Find where the given text appears and provide that cell's center as [x, y] coordinate. 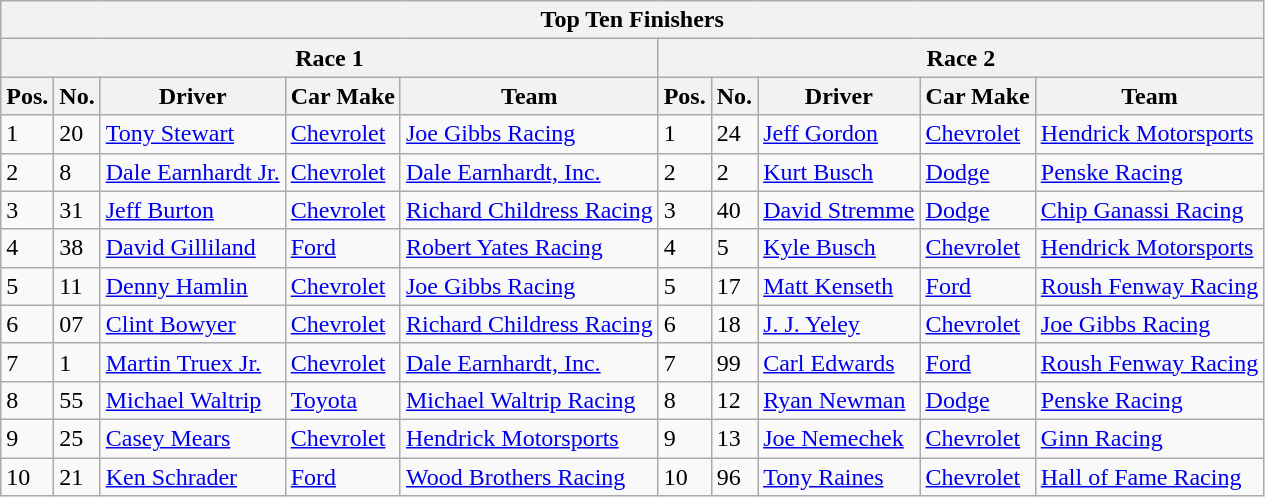
Tony Stewart [192, 134]
Toyota [342, 400]
Robert Yates Racing [529, 248]
David Gilliland [192, 248]
21 [77, 477]
07 [77, 324]
Carl Edwards [839, 362]
Hall of Fame Racing [1149, 477]
24 [734, 134]
Dale Earnhardt Jr. [192, 172]
Tony Raines [839, 477]
Race 1 [330, 58]
40 [734, 210]
Casey Mears [192, 438]
Ryan Newman [839, 400]
Chip Ganassi Racing [1149, 210]
96 [734, 477]
25 [77, 438]
Ken Schrader [192, 477]
Kyle Busch [839, 248]
Kurt Busch [839, 172]
Joe Nemechek [839, 438]
17 [734, 286]
Jeff Burton [192, 210]
13 [734, 438]
38 [77, 248]
20 [77, 134]
Race 2 [960, 58]
Matt Kenseth [839, 286]
Denny Hamlin [192, 286]
99 [734, 362]
12 [734, 400]
Martin Truex Jr. [192, 362]
Clint Bowyer [192, 324]
Jeff Gordon [839, 134]
55 [77, 400]
Wood Brothers Racing [529, 477]
Top Ten Finishers [632, 20]
J. J. Yeley [839, 324]
31 [77, 210]
Ginn Racing [1149, 438]
18 [734, 324]
David Stremme [839, 210]
Michael Waltrip Racing [529, 400]
Michael Waltrip [192, 400]
11 [77, 286]
